Return the [x, y] coordinate for the center point of the cell that contains the specified text.  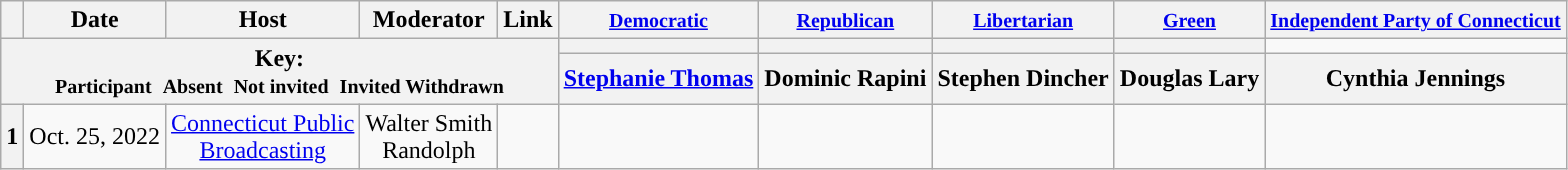
Douglas Lary [1189, 78]
Host [263, 20]
Cynthia Jennings [1416, 78]
1 [12, 136]
Independent Party of Connecticut [1416, 20]
Moderator [429, 20]
Key: Participant Absent Not invited Invited Withdrawn [280, 72]
Connecticut PublicBroadcasting [263, 136]
Green [1189, 20]
Walter SmithRandolph [429, 136]
Stephen Dincher [1023, 78]
Date [95, 20]
Dominic Rapini [846, 78]
Stephanie Thomas [658, 78]
Republican [846, 20]
Oct. 25, 2022 [95, 136]
Democratic [658, 20]
Libertarian [1023, 20]
Link [528, 20]
